Provide the (x, y) coordinate of the cell's center where the given text is located.  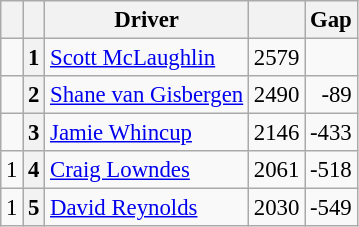
-549 (331, 208)
2 (34, 95)
2579 (277, 58)
Driver (147, 20)
-89 (331, 95)
Scott McLaughlin (147, 58)
Jamie Whincup (147, 133)
David Reynolds (147, 208)
4 (34, 170)
-518 (331, 170)
2061 (277, 170)
2146 (277, 133)
Shane van Gisbergen (147, 95)
Craig Lowndes (147, 170)
Gap (331, 20)
5 (34, 208)
2030 (277, 208)
2490 (277, 95)
3 (34, 133)
-433 (331, 133)
